Search for the cell housing the specified text and yield its (x, y) center coordinate. 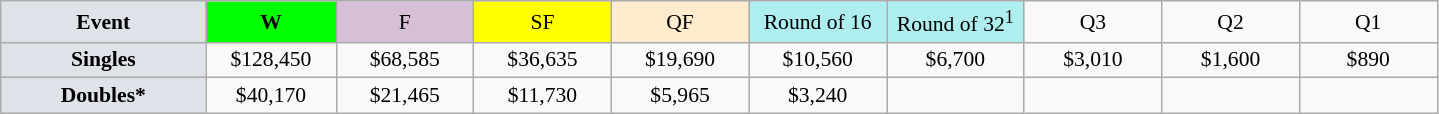
$68,585 (405, 60)
$3,240 (818, 96)
$5,965 (680, 96)
$10,560 (818, 60)
Round of 321 (955, 22)
$890 (1368, 60)
Singles (104, 60)
$1,600 (1231, 60)
W (271, 22)
Doubles* (104, 96)
$40,170 (271, 96)
Q2 (1231, 22)
$6,700 (955, 60)
Round of 16 (818, 22)
QF (680, 22)
$11,730 (543, 96)
Q1 (1368, 22)
$3,010 (1093, 60)
$21,465 (405, 96)
F (405, 22)
$128,450 (271, 60)
Q3 (1093, 22)
SF (543, 22)
Event (104, 22)
$19,690 (680, 60)
$36,635 (543, 60)
